Pinpoint the cell where the given text exists, returning its (x, y) midpoint coordinate. 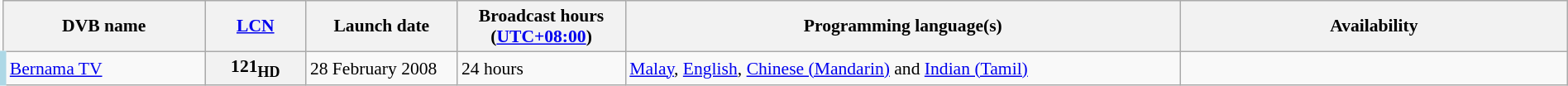
Broadcast hours (UTC+08:00) (541, 26)
Programming language(s) (903, 26)
28 February 2008 (382, 68)
LCN (256, 26)
Malay, English, Chinese (Mandarin) and Indian (Tamil) (903, 68)
Availability (1374, 26)
Bernama TV (104, 68)
Launch date (382, 26)
DVB name (104, 26)
24 hours (541, 68)
121HD (256, 68)
